Return (X, Y) of the center of cell containing provided text 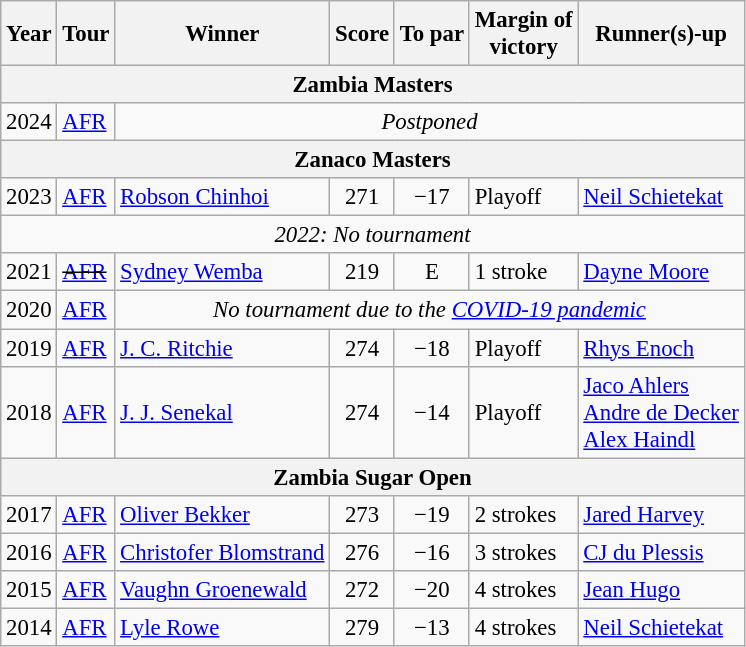
Runner(s)-up (661, 34)
Jared Harvey (661, 514)
Vaughn Groenewald (222, 590)
Tour (86, 34)
276 (362, 552)
Zambia Sugar Open (372, 477)
Rhys Enoch (661, 348)
CJ du Plessis (661, 552)
279 (362, 627)
2 strokes (524, 514)
Postponed (430, 122)
219 (362, 273)
−13 (432, 627)
Zanaco Masters (372, 160)
2021 (29, 273)
J. C. Ritchie (222, 348)
2024 (29, 122)
Margin ofvictory (524, 34)
−19 (432, 514)
−16 (432, 552)
2020 (29, 310)
2016 (29, 552)
Oliver Bekker (222, 514)
Score (362, 34)
−17 (432, 197)
2015 (29, 590)
2018 (29, 412)
2023 (29, 197)
271 (362, 197)
2014 (29, 627)
2019 (29, 348)
E (432, 273)
Dayne Moore (661, 273)
3 strokes (524, 552)
−20 (432, 590)
Year (29, 34)
273 (362, 514)
Robson Chinhoi (222, 197)
−18 (432, 348)
J. J. Senekal (222, 412)
272 (362, 590)
Lyle Rowe (222, 627)
Jaco Ahlers Andre de Decker Alex Haindl (661, 412)
1 stroke (524, 273)
−14 (432, 412)
2022: No tournament (372, 235)
To par (432, 34)
Zambia Masters (372, 85)
Jean Hugo (661, 590)
Christofer Blomstrand (222, 552)
Sydney Wemba (222, 273)
Winner (222, 34)
2017 (29, 514)
No tournament due to the COVID-19 pandemic (430, 310)
